Search for the cell housing the specified text and yield its [X, Y] center coordinate. 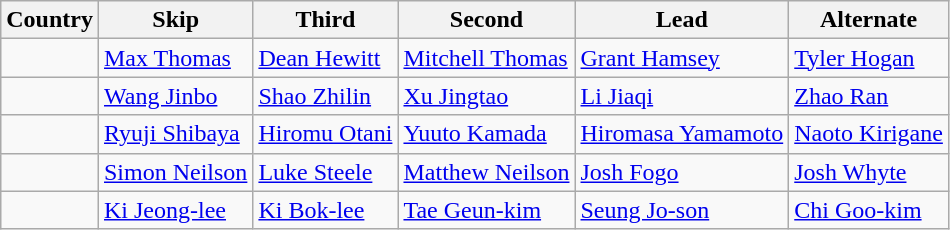
Shao Zhilin [326, 96]
Chi Goo-kim [869, 210]
Wang Jinbo [175, 96]
Josh Fogo [682, 172]
Zhao Ran [869, 96]
Matthew Neilson [486, 172]
Skip [175, 20]
Xu Jingtao [486, 96]
Grant Hamsey [682, 58]
Tae Geun-kim [486, 210]
Alternate [869, 20]
Josh Whyte [869, 172]
Ryuji Shibaya [175, 134]
Hiromasa Yamamoto [682, 134]
Li Jiaqi [682, 96]
Hiromu Otani [326, 134]
Country [50, 20]
Ki Bok-lee [326, 210]
Third [326, 20]
Tyler Hogan [869, 58]
Mitchell Thomas [486, 58]
Dean Hewitt [326, 58]
Naoto Kirigane [869, 134]
Second [486, 20]
Luke Steele [326, 172]
Lead [682, 20]
Seung Jo-son [682, 210]
Yuuto Kamada [486, 134]
Max Thomas [175, 58]
Simon Neilson [175, 172]
Ki Jeong-lee [175, 210]
